Scan for the cell matching the given text and deliver its [x, y] coordinate at center. 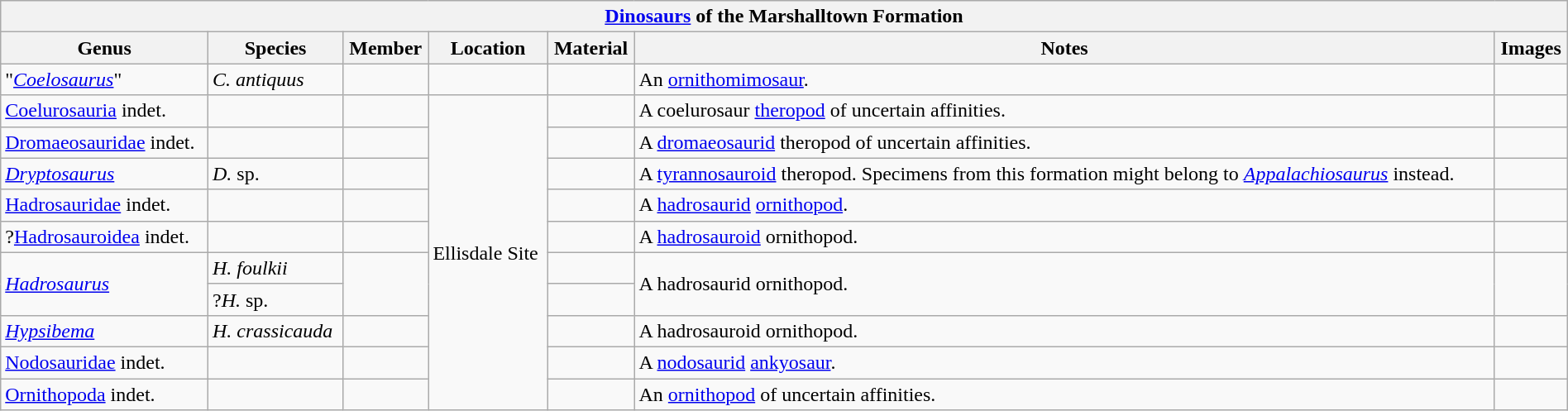
Genus [104, 48]
"Coelosaurus" [104, 79]
An ornithomimosaur. [1064, 79]
An ornithopod of uncertain affinities. [1064, 394]
A nodosaurid ankyosaur. [1064, 362]
Ornithopoda indet. [104, 394]
Coelurosauria indet. [104, 111]
Images [1531, 48]
A dromaeosaurid theropod of uncertain affinities. [1064, 142]
Hadrosaurus [104, 284]
Location [488, 48]
Material [590, 48]
?H. sp. [275, 299]
Notes [1064, 48]
C. antiquus [275, 79]
Dromaeosauridae indet. [104, 142]
Member [385, 48]
Dryptosaurus [104, 174]
Species [275, 48]
H. foulkii [275, 268]
Dinosaurs of the Marshalltown Formation [784, 17]
?Hadrosauroidea indet. [104, 237]
D. sp. [275, 174]
A coelurosaur theropod of uncertain affinities. [1064, 111]
H. crassicauda [275, 331]
Nodosauridae indet. [104, 362]
A tyrannosauroid theropod. Specimens from this formation might belong to Appalachiosaurus instead. [1064, 174]
Ellisdale Site [488, 253]
Hadrosauridae indet. [104, 205]
Hypsibema [104, 331]
